Return the [x, y] coordinate for the center point of the cell that contains the specified text.  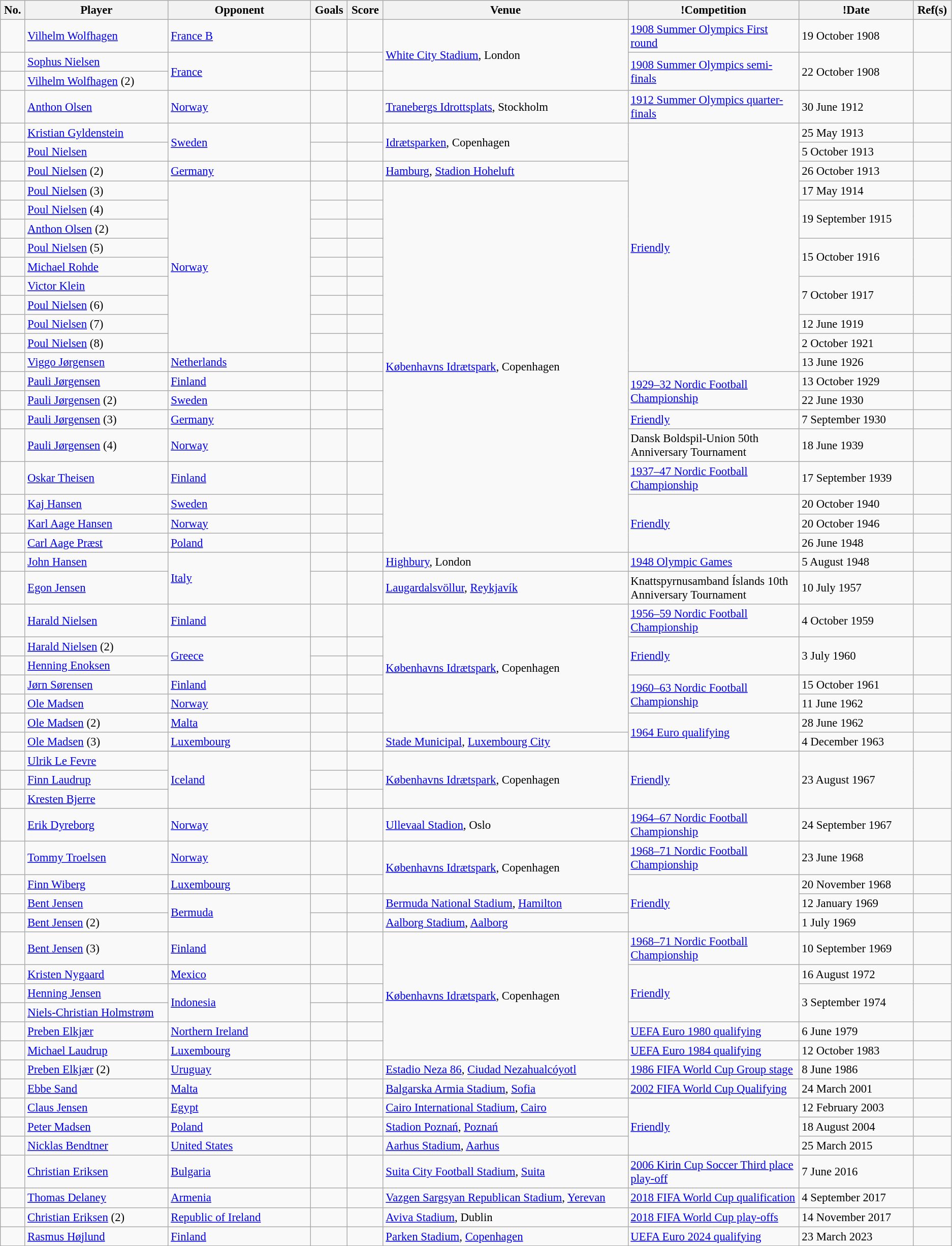
Greece [240, 656]
Vilhelm Wolfhagen (2) [97, 81]
Harald Nielsen [97, 621]
United States [240, 1146]
20 October 1946 [856, 523]
Viggo Jørgensen [97, 362]
Stadion Poznań, Poznań [505, 1127]
Italy [240, 578]
Jørn Sørensen [97, 684]
Kristen Nygaard [97, 974]
3 July 1960 [856, 656]
Pauli Jørgensen (2) [97, 400]
Carl Aage Præst [97, 543]
17 September 1939 [856, 479]
12 October 1983 [856, 1050]
Kresten Bjerre [97, 799]
7 October 1917 [856, 296]
Michael Laudrup [97, 1050]
Armenia [240, 1198]
18 June 1939 [856, 445]
Preben Elkjær (2) [97, 1070]
Bermuda National Stadium, Hamilton [505, 903]
26 June 1948 [856, 543]
15 October 1916 [856, 257]
Cairo International Stadium, Cairo [505, 1108]
Poul Nielsen (2) [97, 171]
Rasmus Højlund [97, 1236]
Tommy Troelsen [97, 858]
1964 Euro qualifying [713, 733]
Laugardalsvöllur, Reykjavík [505, 587]
24 September 1967 [856, 825]
20 October 1940 [856, 505]
Preben Elkjær [97, 1032]
Egon Jensen [97, 587]
Goals [329, 10]
Victor Klein [97, 286]
Poul Nielsen (6) [97, 305]
No. [13, 10]
1960–63 Nordic Football Championship [713, 694]
Tranebergs Idrottsplats, Stockholm [505, 107]
Michael Rohde [97, 267]
14 November 2017 [856, 1217]
Opponent [240, 10]
12 January 1969 [856, 903]
18 August 2004 [856, 1127]
25 March 2015 [856, 1146]
23 March 2023 [856, 1236]
Balgarska Armia Stadium, Sofia [505, 1089]
2018 FIFA World Cup play-offs [713, 1217]
Poul Nielsen (8) [97, 343]
Erik Dyreborg [97, 825]
4 October 1959 [856, 621]
23 August 1967 [856, 781]
UEFA Euro 2024 qualifying [713, 1236]
22 October 1908 [856, 71]
1964–67 Nordic Football Championship [713, 825]
Iceland [240, 781]
Uruguay [240, 1070]
White City Stadium, London [505, 55]
Suita City Football Stadium, Suita [505, 1172]
Knattspyrnusamband Íslands 10th Anniversary Tournament [713, 587]
6 June 1979 [856, 1032]
France B [240, 37]
Vilhelm Wolfhagen [97, 37]
26 October 1913 [856, 171]
UEFA Euro 1980 qualifying [713, 1032]
Score [365, 10]
Christian Eriksen (2) [97, 1217]
Egypt [240, 1108]
8 June 1986 [856, 1070]
1929–32 Nordic Football Championship [713, 391]
Nicklas Bendtner [97, 1146]
7 September 1930 [856, 420]
16 August 1972 [856, 974]
Idrætsparken, Copenhagen [505, 142]
Ole Madsen [97, 704]
1908 Summer Olympics semi-finals [713, 71]
25 May 1913 [856, 133]
Peter Madsen [97, 1127]
Ebbe Sand [97, 1089]
Mexico [240, 974]
22 June 1930 [856, 400]
12 February 2003 [856, 1108]
Northern Ireland [240, 1032]
Pauli Jørgensen (4) [97, 445]
1986 FIFA World Cup Group stage [713, 1070]
1948 Olympic Games [713, 562]
Indonesia [240, 1003]
UEFA Euro 1984 qualifying [713, 1050]
Ulrik Le Fevre [97, 761]
Bent Jensen (3) [97, 948]
1 July 1969 [856, 922]
France [240, 71]
Bent Jensen [97, 903]
13 June 1926 [856, 362]
Ref(s) [933, 10]
2 October 1921 [856, 343]
Poul Nielsen (3) [97, 191]
2018 FIFA World Cup qualification [713, 1198]
7 June 2016 [856, 1172]
Aviva Stadium, Dublin [505, 1217]
Aalborg Stadium, Aalborg [505, 922]
Republic of Ireland [240, 1217]
Finn Laudrup [97, 780]
2002 FIFA World Cup Qualifying [713, 1089]
Ole Madsen (2) [97, 723]
Vazgen Sargsyan Republican Stadium, Yerevan [505, 1198]
Netherlands [240, 362]
Aarhus Stadium, Aarhus [505, 1146]
13 October 1929 [856, 382]
Poul Nielsen (7) [97, 324]
12 June 1919 [856, 324]
Niels-Christian Holmstrøm [97, 1012]
1956–59 Nordic Football Championship [713, 621]
19 September 1915 [856, 219]
4 December 1963 [856, 742]
Oskar Theisen [97, 479]
!Date [856, 10]
Estadio Neza 86, Ciudad Nezahualcóyotl [505, 1070]
Venue [505, 10]
10 September 1969 [856, 948]
Player [97, 10]
Finn Wiberg [97, 884]
19 October 1908 [856, 37]
Dansk Boldspil-Union 50th Anniversary Tournament [713, 445]
Claus Jensen [97, 1108]
Hamburg, Stadion Hoheluft [505, 171]
Henning Jensen [97, 993]
30 June 1912 [856, 107]
Henning Enoksen [97, 666]
Bulgaria [240, 1172]
5 August 1948 [856, 562]
Ole Madsen (3) [97, 742]
Poul Nielsen [97, 152]
Christian Eriksen [97, 1172]
23 June 1968 [856, 858]
Sophus Nielsen [97, 62]
Pauli Jørgensen (3) [97, 420]
1912 Summer Olympics quarter-finals [713, 107]
Kristian Gyldenstein [97, 133]
Highbury, London [505, 562]
Stade Municipal, Luxembourg City [505, 742]
20 November 1968 [856, 884]
5 October 1913 [856, 152]
Parken Stadium, Copenhagen [505, 1236]
Karl Aage Hansen [97, 523]
28 June 1962 [856, 723]
Ullevaal Stadion, Oslo [505, 825]
Pauli Jørgensen [97, 382]
Thomas Delaney [97, 1198]
3 September 1974 [856, 1003]
Anthon Olsen [97, 107]
24 March 2001 [856, 1089]
John Hansen [97, 562]
!Competition [713, 10]
10 July 1957 [856, 587]
Poul Nielsen (4) [97, 209]
4 September 2017 [856, 1198]
Poul Nielsen (5) [97, 247]
15 October 1961 [856, 684]
Bermuda [240, 913]
Kaj Hansen [97, 505]
1937–47 Nordic Football Championship [713, 479]
17 May 1914 [856, 191]
Harald Nielsen (2) [97, 646]
2006 Kirin Cup Soccer Third place play-off [713, 1172]
Bent Jensen (2) [97, 922]
11 June 1962 [856, 704]
1908 Summer Olympics First round [713, 37]
Anthon Olsen (2) [97, 229]
